Pinpoint the cell where the given text exists, returning its [X, Y] midpoint coordinate. 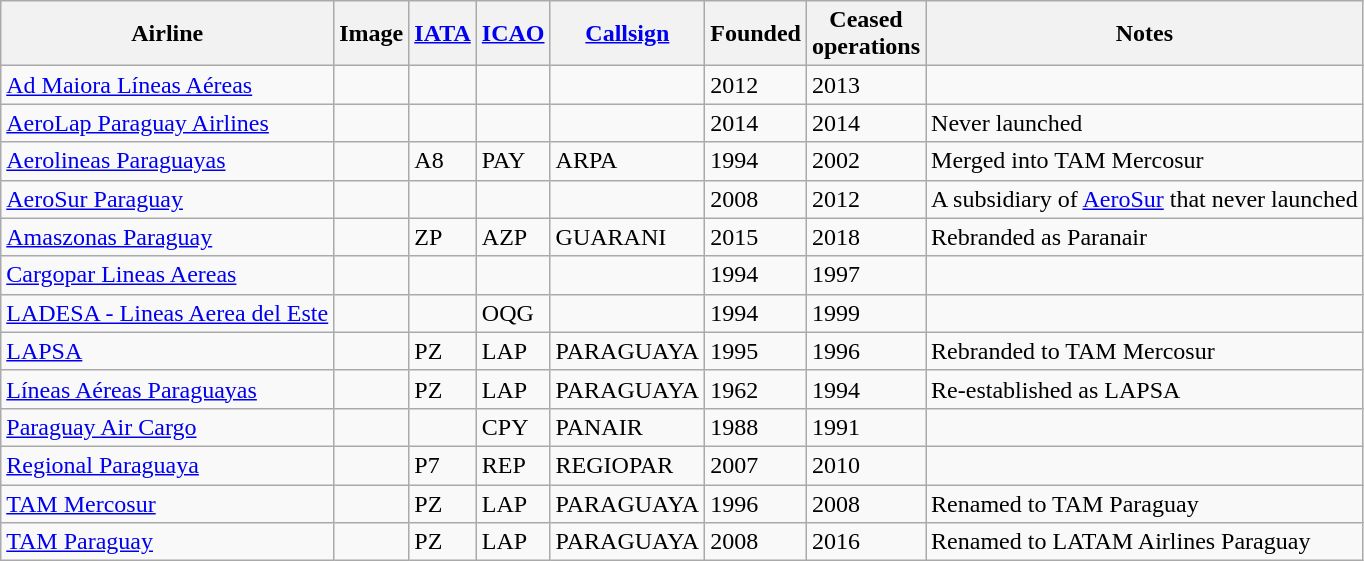
OQG [513, 313]
1999 [866, 313]
1962 [756, 389]
Merged into TAM Mercosur [1145, 161]
1997 [866, 275]
REP [513, 465]
2007 [756, 465]
Aerolineas Paraguayas [168, 161]
A8 [443, 161]
2002 [866, 161]
2015 [756, 237]
Image [372, 34]
Renamed to LATAM Airlines Paraguay [1145, 542]
2018 [866, 237]
Rebranded to TAM Mercosur [1145, 351]
Amaszonas Paraguay [168, 237]
1995 [756, 351]
PAY [513, 161]
Rebranded as Paranair [1145, 237]
LAPSA [168, 351]
LADESA - Lineas Aerea del Este [168, 313]
Cargopar Lineas Aereas [168, 275]
Founded [756, 34]
Re-established as LAPSA [1145, 389]
Renamed to TAM Paraguay [1145, 503]
TAM Paraguay [168, 542]
1991 [866, 427]
Never launched [1145, 123]
Airline [168, 34]
Paraguay Air Cargo [168, 427]
2013 [866, 85]
REGIOPAR [628, 465]
Regional Paraguaya [168, 465]
CPY [513, 427]
ARPA [628, 161]
AZP [513, 237]
GUARANI [628, 237]
IATA [443, 34]
Líneas Aéreas Paraguayas [168, 389]
1988 [756, 427]
2010 [866, 465]
A subsidiary of AeroSur that never launched [1145, 199]
ZP [443, 237]
AeroLap Paraguay Airlines [168, 123]
ICAO [513, 34]
Ad Maiora Líneas Aéreas [168, 85]
PANAIR [628, 427]
AeroSur Paraguay [168, 199]
TAM Mercosur [168, 503]
2016 [866, 542]
Notes [1145, 34]
P7 [443, 465]
Ceasedoperations [866, 34]
Callsign [628, 34]
